Locate the cell with the specified text and output its [X, Y] center coordinate. 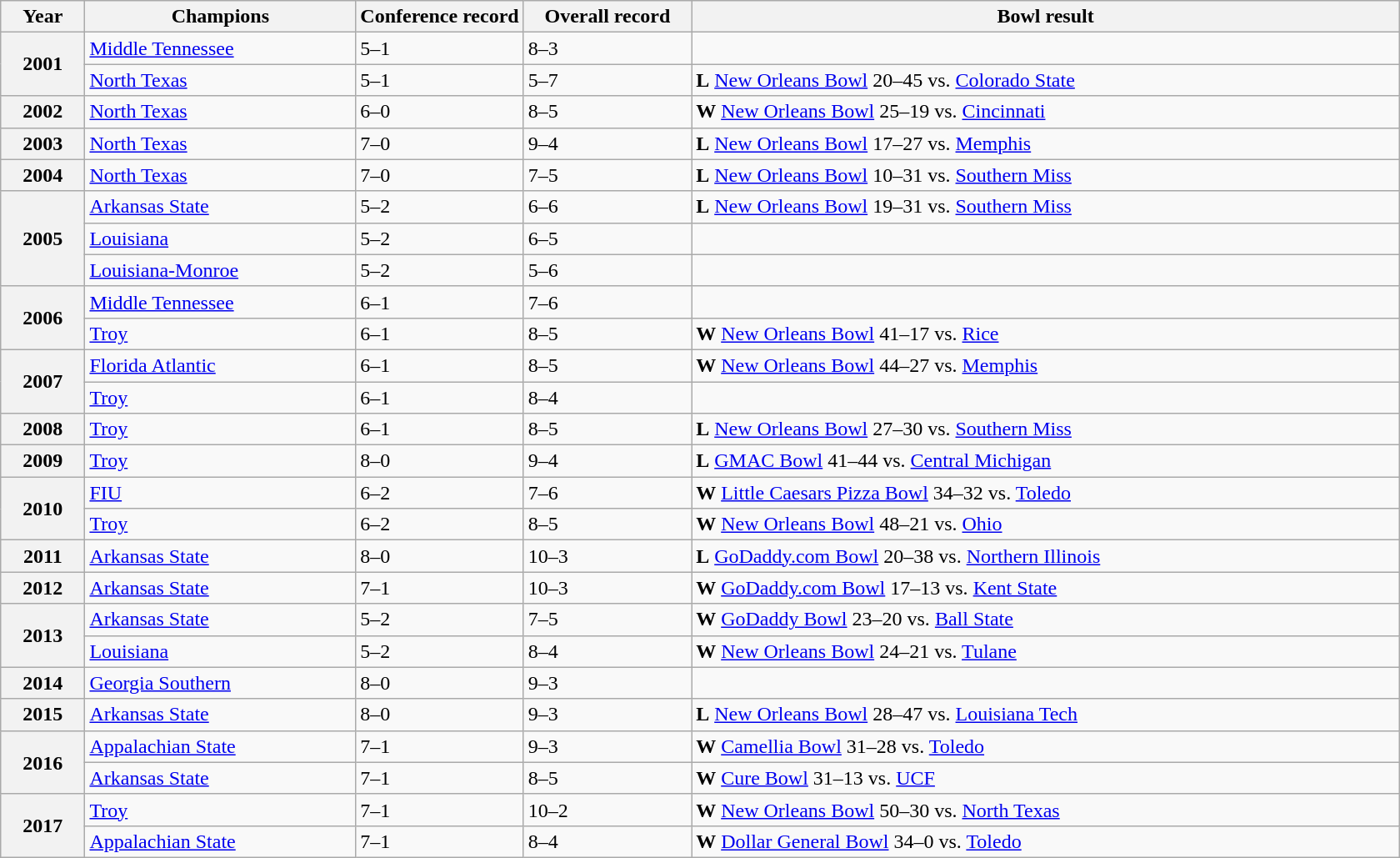
2015 [43, 715]
L New Orleans Bowl 27–30 vs. Southern Miss [1046, 429]
6–5 [607, 238]
W New Orleans Bowl 24–21 vs. Tulane [1046, 651]
2012 [43, 588]
W Cure Bowl 31–13 vs. UCF [1046, 778]
5–6 [607, 270]
6–6 [607, 207]
2004 [43, 175]
FIU [220, 493]
L New Orleans Bowl 19–31 vs. Southern Miss [1046, 207]
2010 [43, 509]
2017 [43, 825]
L GMAC Bowl 41–44 vs. Central Michigan [1046, 461]
2001 [43, 64]
W GoDaddy.com Bowl 17–13 vs. Kent State [1046, 588]
2009 [43, 461]
W New Orleans Bowl 48–21 vs. Ohio [1046, 524]
L New Orleans Bowl 10–31 vs. Southern Miss [1046, 175]
W New Orleans Bowl 41–17 vs. Rice [1046, 334]
2013 [43, 635]
W Camellia Bowl 31–28 vs. Toledo [1046, 746]
8–3 [607, 48]
2008 [43, 429]
W New Orleans Bowl 44–27 vs. Memphis [1046, 365]
5–7 [607, 80]
Bowl result [1046, 17]
2007 [43, 381]
W New Orleans Bowl 25–19 vs. Cincinnati [1046, 112]
10–2 [607, 810]
L GoDaddy.com Bowl 20–38 vs. Northern Illinois [1046, 556]
2006 [43, 318]
W Little Caesars Pizza Bowl 34–32 vs. Toledo [1046, 493]
Louisiana-Monroe [220, 270]
W GoDaddy Bowl 23–20 vs. Ball State [1046, 620]
2011 [43, 556]
2005 [43, 238]
2014 [43, 683]
L New Orleans Bowl 17–27 vs. Memphis [1046, 143]
W Dollar General Bowl 34–0 vs. Toledo [1046, 841]
2002 [43, 112]
Conference record [440, 17]
Georgia Southern [220, 683]
L New Orleans Bowl 28–47 vs. Louisiana Tech [1046, 715]
W New Orleans Bowl 50–30 vs. North Texas [1046, 810]
2016 [43, 762]
Overall record [607, 17]
Florida Atlantic [220, 365]
Year [43, 17]
6–0 [440, 112]
L New Orleans Bowl 20–45 vs. Colorado State [1046, 80]
Champions [220, 17]
2003 [43, 143]
